Locate the cell with the specified text and output its (X, Y) center coordinate. 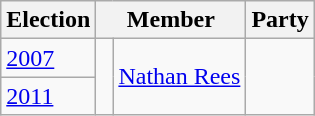
Nathan Rees (180, 77)
Election (48, 20)
Member (171, 20)
2007 (48, 58)
2011 (48, 96)
Party (280, 20)
